Extract the [x, y] coordinate from the center of the cell holding the provided text.  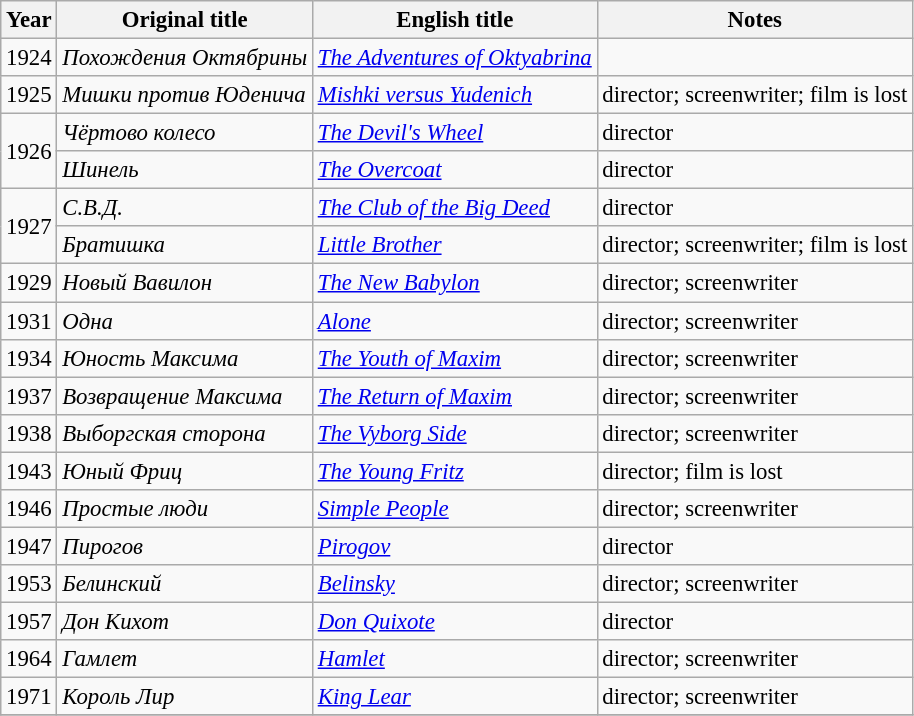
Чёртово колесо [185, 133]
Новый Вавилон [185, 283]
1943 [29, 471]
The Vyborg Side [454, 433]
1926 [29, 152]
Похождения Октябрины [185, 58]
1929 [29, 283]
The Overcoat [454, 170]
1925 [29, 95]
director; film is lost [755, 471]
1937 [29, 396]
Belinsky [454, 584]
Юный Фриц [185, 471]
1946 [29, 509]
1953 [29, 584]
Братишка [185, 245]
The Club of the Big Deed [454, 208]
Гамлет [185, 659]
Король Лир [185, 697]
The Return of Maxim [454, 396]
The Devil's Wheel [454, 133]
Year [29, 20]
1964 [29, 659]
Don Quixote [454, 621]
С.В.Д. [185, 208]
1957 [29, 621]
1971 [29, 697]
The Young Fritz [454, 471]
1938 [29, 433]
The Youth of Maxim [454, 358]
Pirogov [454, 546]
Простые люди [185, 509]
Шинель [185, 170]
Белинский [185, 584]
1927 [29, 226]
Мишки против Юденича [185, 95]
1947 [29, 546]
Mishki versus Yudenich [454, 95]
Выборгская сторона [185, 433]
English title [454, 20]
Notes [755, 20]
King Lear [454, 697]
1934 [29, 358]
Original title [185, 20]
Пирогов [185, 546]
The New Babylon [454, 283]
Возвращение Максима [185, 396]
Alone [454, 321]
Simple People [454, 509]
The Adventures of Oktyabrina [454, 58]
1924 [29, 58]
Одна [185, 321]
Дон Кихот [185, 621]
Юность Максима [185, 358]
1931 [29, 321]
Little Brother [454, 245]
Hamlet [454, 659]
